Locate the cell with the specified text and output its (X, Y) center coordinate. 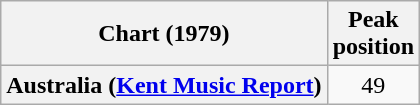
Peakposition (373, 34)
49 (373, 85)
Chart (1979) (164, 34)
Australia (Kent Music Report) (164, 85)
